Return the (x, y) coordinate for the center point of the cell that contains the specified text.  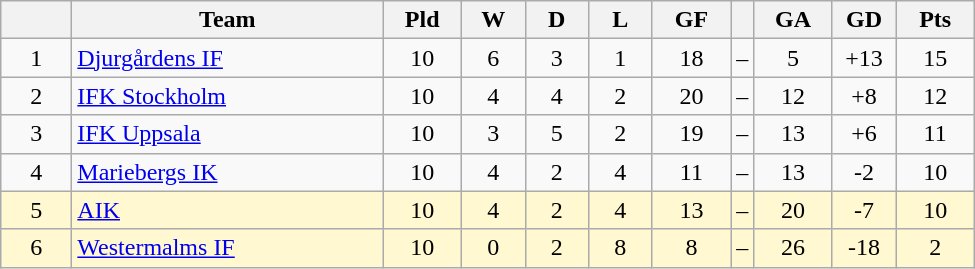
IFK Uppsala (228, 134)
GF (692, 20)
15 (936, 58)
26 (794, 248)
0 (493, 248)
GD (864, 20)
+13 (864, 58)
+6 (864, 134)
Westermalms IF (228, 248)
L (621, 20)
-2 (864, 172)
GA (794, 20)
-7 (864, 210)
Team (228, 20)
W (493, 20)
IFK Stockholm (228, 96)
+8 (864, 96)
Djurgårdens IF (228, 58)
Mariebergs IK (228, 172)
-18 (864, 248)
19 (692, 134)
18 (692, 58)
Pld (422, 20)
D (557, 20)
AIK (228, 210)
Pts (936, 20)
